Search for the cell housing the specified text and yield its (X, Y) center coordinate. 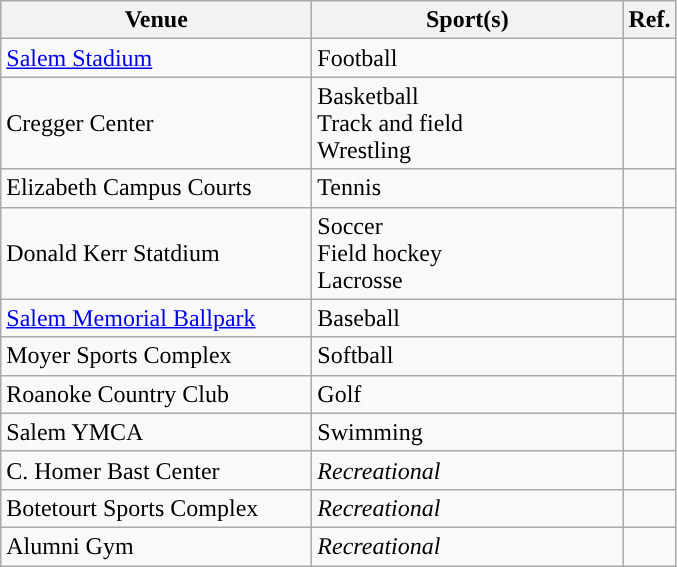
Tennis (468, 188)
Football (468, 58)
Golf (468, 394)
Botetourt Sports Complex (156, 508)
Donald Kerr Statdium (156, 253)
Roanoke Country Club (156, 394)
Ref. (650, 20)
Baseball (468, 318)
Salem Stadium (156, 58)
Elizabeth Campus Courts (156, 188)
Venue (156, 20)
Softball (468, 356)
Salem YMCA (156, 432)
Cregger Center (156, 123)
Swimming (468, 432)
Alumni Gym (156, 546)
Moyer Sports Complex (156, 356)
Sport(s) (468, 20)
Soccer Field hockey Lacrosse (468, 253)
Salem Memorial Ballpark (156, 318)
C. Homer Bast Center (156, 470)
Basketball Track and field Wrestling (468, 123)
